From the cell containing the given text, extract its center point as (x, y) coordinate. 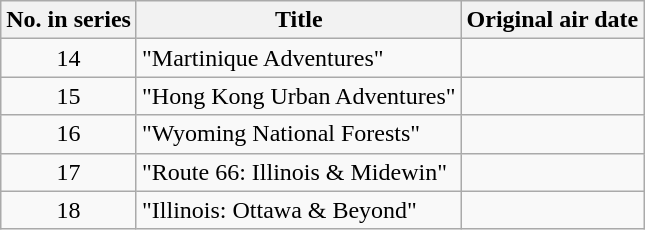
Original air date (552, 20)
14 (69, 58)
"Illinois: Ottawa & Beyond" (298, 210)
"Wyoming National Forests" (298, 134)
Title (298, 20)
17 (69, 172)
"Martinique Adventures" (298, 58)
15 (69, 96)
No. in series (69, 20)
"Hong Kong Urban Adventures" (298, 96)
16 (69, 134)
"Route 66: Illinois & Midewin" (298, 172)
18 (69, 210)
